Determine the (X, Y) coordinate at the center of the cell enclosing the given text.  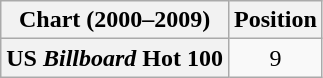
Chart (2000–2009) (115, 20)
Position (276, 20)
US Billboard Hot 100 (115, 58)
9 (276, 58)
